Scan for the cell matching the given text and deliver its [X, Y] coordinate at center. 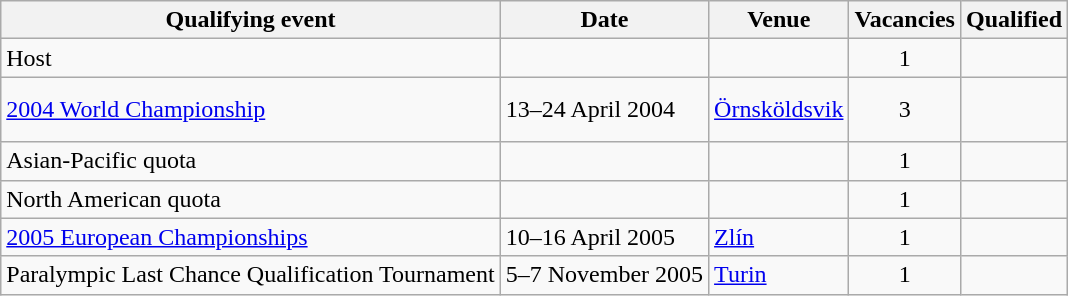
Host [250, 58]
Vacancies [905, 20]
2004 World Championship [250, 110]
Qualifying event [250, 20]
2005 European Championships [250, 237]
Zlín [779, 237]
10–16 April 2005 [604, 237]
Date [604, 20]
Örnsköldsvik [779, 110]
Venue [779, 20]
Qualified [1014, 20]
Turin [779, 275]
North American quota [250, 199]
5–7 November 2005 [604, 275]
3 [905, 110]
Asian-Pacific quota [250, 161]
13–24 April 2004 [604, 110]
Paralympic Last Chance Qualification Tournament [250, 275]
